Return the [X, Y] coordinate for the center point of the cell that contains the specified text.  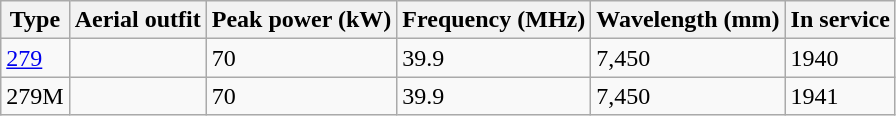
279M [35, 96]
Frequency (MHz) [494, 20]
Peak power (kW) [302, 20]
1941 [840, 96]
In service [840, 20]
Aerial outfit [138, 20]
Wavelength (mm) [688, 20]
279 [35, 58]
1940 [840, 58]
Type [35, 20]
